Provide the [x, y] coordinate of the cell's center where the given text is located.  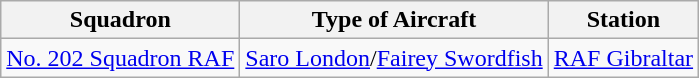
No. 202 Squadron RAF [120, 58]
Type of Aircraft [394, 20]
RAF Gibraltar [623, 58]
Station [623, 20]
Saro London/Fairey Swordfish [394, 58]
Squadron [120, 20]
